Provide the [x, y] coordinate of the cell's center where the given text is located.  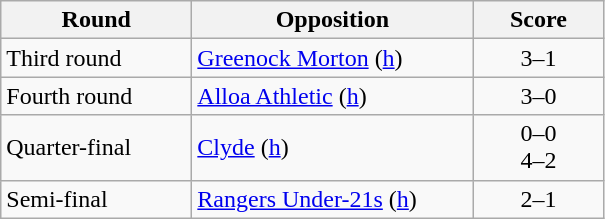
2–1 [538, 199]
Fourth round [96, 96]
Clyde (h) [332, 148]
Opposition [332, 20]
3–0 [538, 96]
3–1 [538, 58]
Rangers Under-21s (h) [332, 199]
Round [96, 20]
Quarter-final [96, 148]
Greenock Morton (h) [332, 58]
0–0 4–2 [538, 148]
Semi-final [96, 199]
Third round [96, 58]
Alloa Athletic (h) [332, 96]
Score [538, 20]
